Detect which cell encompasses the target text, then output its (X, Y) center coordinate. 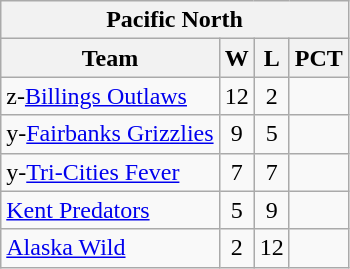
z-Billings Outlaws (110, 96)
L (272, 58)
y-Tri-Cities Fever (110, 172)
y-Fairbanks Grizzlies (110, 134)
W (236, 58)
PCT (318, 58)
Pacific North (175, 20)
Team (110, 58)
Alaska Wild (110, 248)
Kent Predators (110, 210)
